Return (X, Y) of the center of cell containing provided text 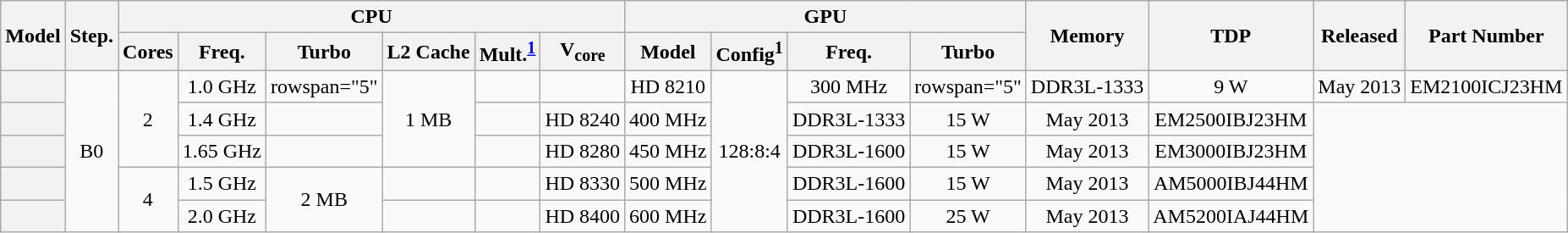
HD 8210 (668, 86)
GPU (825, 17)
Released (1360, 36)
AM5200IAJ44HM (1231, 216)
B0 (91, 151)
450 MHz (668, 151)
Memory (1087, 36)
300 MHz (848, 86)
Part Number (1487, 36)
EM2500IBJ23HM (1231, 119)
9 W (1231, 86)
HD 8330 (583, 184)
1.65 GHz (222, 151)
L2 Cache (428, 53)
HD 8280 (583, 151)
Cores (149, 53)
2 MB (325, 200)
Config1 (749, 53)
TDP (1231, 36)
500 MHz (668, 184)
AM5000IBJ44HM (1231, 184)
Mult.1 (507, 53)
400 MHz (668, 119)
HD 8400 (583, 216)
600 MHz (668, 216)
4 (149, 200)
1.5 GHz (222, 184)
Step. (91, 36)
CPU (372, 17)
2 (149, 119)
1.0 GHz (222, 86)
Vcore (583, 53)
25 W (968, 216)
EM2100ICJ23HM (1487, 86)
1 MB (428, 119)
EM3000IBJ23HM (1231, 151)
128:8:4 (749, 151)
2.0 GHz (222, 216)
1.4 GHz (222, 119)
HD 8240 (583, 119)
